Output the (x, y) coordinate of the center of the cell containing the given text.  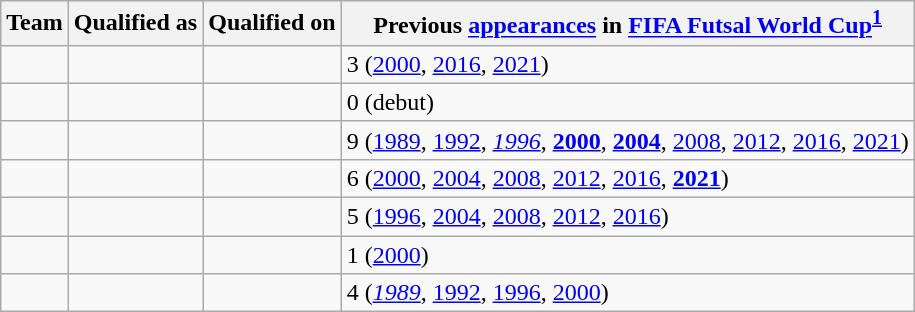
Qualified on (272, 24)
5 (1996, 2004, 2008, 2012, 2016) (628, 217)
9 (1989, 1992, 1996, 2000, 2004, 2008, 2012, 2016, 2021) (628, 140)
6 (2000, 2004, 2008, 2012, 2016, 2021) (628, 178)
4 (1989, 1992, 1996, 2000) (628, 293)
3 (2000, 2016, 2021) (628, 64)
Previous appearances in FIFA Futsal World Cup1 (628, 24)
Qualified as (135, 24)
0 (debut) (628, 102)
Team (35, 24)
1 (2000) (628, 255)
